Identify which cell holds the provided text, then report its [X, Y] central coordinate. 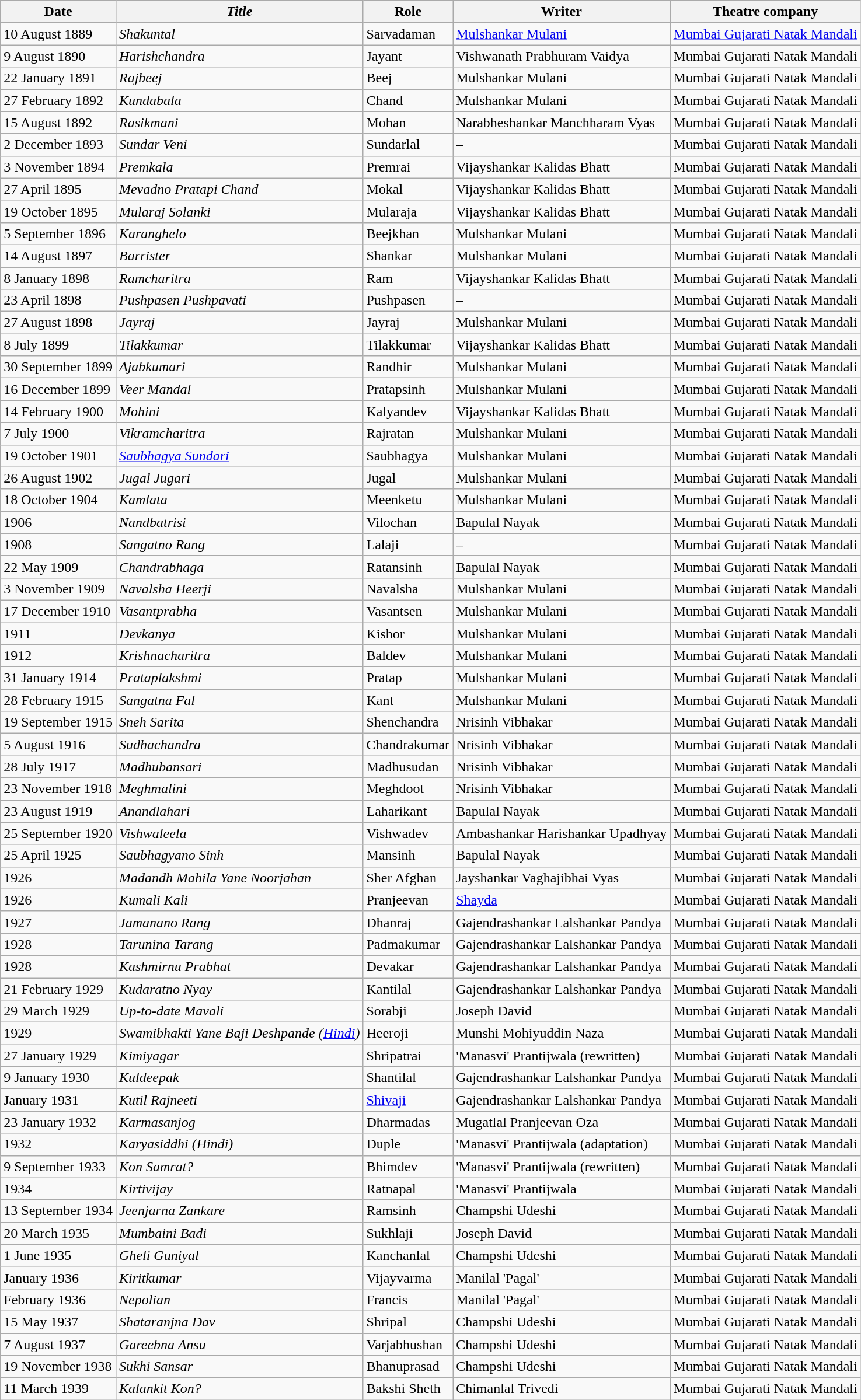
9 September 1933 [58, 1167]
1927 [58, 922]
Madhubansari [239, 767]
Pratap [408, 678]
Saubhagya [408, 456]
'Manasvi' Prantijwala (adaptation) [562, 1144]
Writer [562, 12]
'Manasvi' Prantijwala [562, 1189]
7 August 1937 [58, 1344]
Kalankit Kon? [239, 1389]
Theatre company [765, 12]
Shripal [408, 1322]
Jamanano Rang [239, 922]
Shakuntal [239, 34]
Rasikmani [239, 123]
5 August 1916 [58, 745]
Kamlata [239, 500]
11 March 1939 [58, 1389]
Beej [408, 78]
Navalsha [408, 589]
Mohini [239, 411]
Kuldeepak [239, 1078]
Premrai [408, 167]
1912 [58, 656]
Devkanya [239, 633]
27 April 1895 [58, 189]
Kishor [408, 633]
30 September 1899 [58, 367]
15 August 1892 [58, 123]
Duple [408, 1144]
Harishchandra [239, 56]
Shantilal [408, 1078]
Madhusudan [408, 767]
Jeenjarna Zankare [239, 1211]
2 December 1893 [58, 145]
January 1936 [58, 1277]
Sarvadaman [408, 34]
Sundar Veni [239, 145]
Karmasanjog [239, 1122]
Kumali Kali [239, 900]
Nandbatrisi [239, 522]
Sneh Sarita [239, 722]
18 October 1904 [58, 500]
1929 [58, 1034]
Jayant [408, 56]
26 August 1902 [58, 478]
Ramcharitra [239, 278]
Varjabhushan [408, 1344]
Title [239, 12]
Mularaj Solanki [239, 211]
Sorabji [408, 1011]
29 March 1929 [58, 1011]
Jugal [408, 478]
3 November 1894 [58, 167]
22 May 1909 [58, 567]
21 February 1929 [58, 989]
27 January 1929 [58, 1056]
25 April 1925 [58, 856]
Kimiyagar [239, 1056]
9 January 1930 [58, 1078]
Vishwadev [408, 833]
Barrister [239, 256]
27 August 1898 [58, 323]
15 May 1937 [58, 1322]
January 1931 [58, 1100]
Shayda [562, 900]
Karyasiddhi (Hindi) [239, 1144]
Pushpasen [408, 301]
Karanghelo [239, 233]
Devakar [408, 966]
14 August 1897 [58, 256]
Mularaja [408, 211]
Francis [408, 1300]
9 August 1890 [58, 56]
20 March 1935 [58, 1233]
Pranjeevan [408, 900]
1908 [58, 544]
23 January 1932 [58, 1122]
Jayshankar Vaghajibhai Vyas [562, 878]
Mokal [408, 189]
19 November 1938 [58, 1367]
Saubhagya Sundari [239, 456]
Meghmalini [239, 789]
19 October 1895 [58, 211]
Shenchandra [408, 722]
Sangatno Rang [239, 544]
Beejkhan [408, 233]
Rajbeej [239, 78]
1906 [58, 522]
Veer Mandal [239, 389]
Mevadno Pratapi Chand [239, 189]
Anandlahari [239, 811]
Lalaji [408, 544]
Tarunina Tarang [239, 944]
Sukhi Sansar [239, 1367]
Ram [408, 278]
Bakshi Sheth [408, 1389]
17 December 1910 [58, 611]
Shivaji [408, 1100]
23 April 1898 [58, 301]
Kiritkumar [239, 1277]
Kirtivijay [239, 1189]
16 December 1899 [58, 389]
Ajabkumari [239, 367]
Padmakumar [408, 944]
Chandrakumar [408, 745]
1911 [58, 633]
Ramsinh [408, 1211]
1934 [58, 1189]
Mumbaini Badi [239, 1233]
Randhir [408, 367]
February 1936 [58, 1300]
Nepolian [239, 1300]
Jugal Jugari [239, 478]
28 February 1915 [58, 700]
Vishwanath Prabhuram Vaidya [562, 56]
1 June 1935 [58, 1255]
Dharmadas [408, 1122]
Ambashankar Harishankar Upadhyay [562, 833]
13 September 1934 [58, 1211]
14 February 1900 [58, 411]
Pratapsinh [408, 389]
Munshi Mohiyuddin Naza [562, 1034]
Shankar [408, 256]
19 October 1901 [58, 456]
Kundabala [239, 100]
Shataranjna Dav [239, 1322]
Sangatna Fal [239, 700]
Ratansinh [408, 567]
Kantilal [408, 989]
27 February 1892 [58, 100]
Kutil Rajneeti [239, 1100]
Kashmirnu Prabhat [239, 966]
5 September 1896 [58, 233]
Vishwaleela [239, 833]
8 January 1898 [58, 278]
Bhanuprasad [408, 1367]
Sundarlal [408, 145]
19 September 1915 [58, 722]
Sukhlaji [408, 1233]
Vasantprabha [239, 611]
Krishnacharitra [239, 656]
7 July 1900 [58, 434]
Role [408, 12]
Chandrabhaga [239, 567]
Chand [408, 100]
Kanchanlal [408, 1255]
22 January 1891 [58, 78]
Kant [408, 700]
Bhimdev [408, 1167]
Mansinh [408, 856]
Madandh Mahila Yane Noorjahan [239, 878]
Ratnapal [408, 1189]
Narabheshankar Manchharam Vyas [562, 123]
Vikramcharitra [239, 434]
Premkala [239, 167]
Vilochan [408, 522]
1932 [58, 1144]
Gheli Guniyal [239, 1255]
Shripatrai [408, 1056]
Vijayvarma [408, 1277]
Date [58, 12]
Rajratan [408, 434]
Sher Afghan [408, 878]
Saubhagyano Sinh [239, 856]
Dhanraj [408, 922]
Up-to-date Mavali [239, 1011]
25 September 1920 [58, 833]
Baldev [408, 656]
Mohan [408, 123]
Heeroji [408, 1034]
31 January 1914 [58, 678]
8 July 1899 [58, 345]
23 August 1919 [58, 811]
23 November 1918 [58, 789]
Kalyandev [408, 411]
3 November 1909 [58, 589]
Meenketu [408, 500]
Laharikant [408, 811]
10 August 1889 [58, 34]
Prataplakshmi [239, 678]
Sudhachandra [239, 745]
Gareebna Ansu [239, 1344]
Meghdoot [408, 789]
Pushpasen Pushpavati [239, 301]
Chimanlal Trivedi [562, 1389]
Swamibhakti Yane Baji Deshpande (Hindi) [239, 1034]
Vasantsen [408, 611]
Mugatlal Pranjeevan Oza [562, 1122]
28 July 1917 [58, 767]
Navalsha Heerji [239, 589]
Kudaratno Nyay [239, 989]
Kon Samrat? [239, 1167]
